Capture the cell that displays the provided text and extract its (x, y) central coordinate. 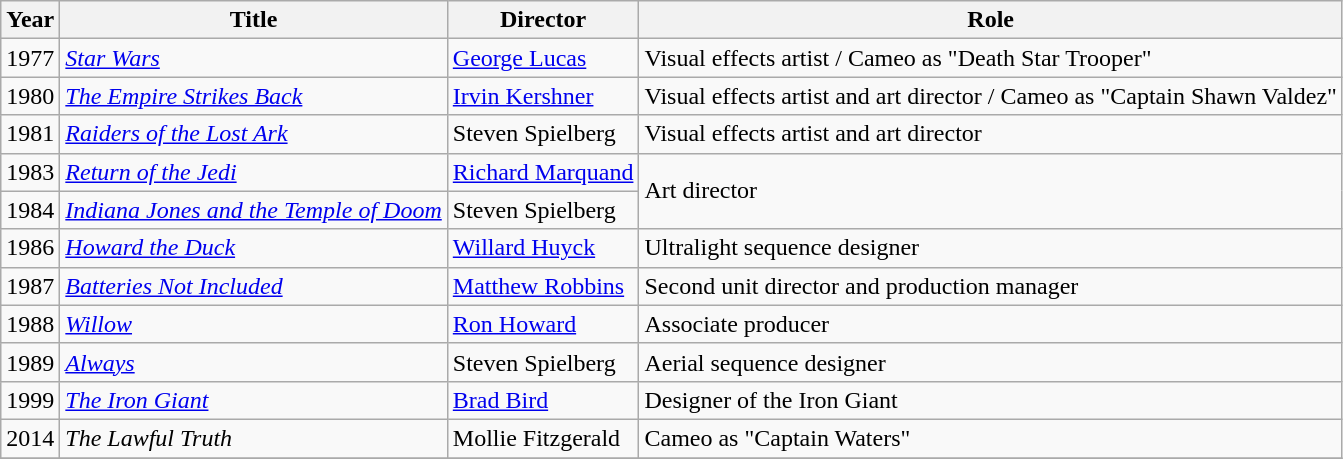
Associate producer (990, 324)
Matthew Robbins (543, 286)
Ron Howard (543, 324)
Visual effects artist and art director (990, 134)
The Lawful Truth (254, 438)
1989 (30, 362)
Designer of the Iron Giant (990, 400)
Art director (990, 191)
1983 (30, 172)
1981 (30, 134)
Willard Huyck (543, 248)
George Lucas (543, 58)
1986 (30, 248)
1988 (30, 324)
1984 (30, 210)
Brad Bird (543, 400)
Cameo as "Captain Waters" (990, 438)
The Iron Giant (254, 400)
Year (30, 20)
Ultralight sequence designer (990, 248)
Always (254, 362)
Richard Marquand (543, 172)
Return of the Jedi (254, 172)
1980 (30, 96)
1987 (30, 286)
Aerial sequence designer (990, 362)
Visual effects artist / Cameo as "Death Star Trooper" (990, 58)
Second unit director and production manager (990, 286)
Title (254, 20)
Irvin Kershner (543, 96)
Visual effects artist and art director / Cameo as "Captain Shawn Valdez" (990, 96)
Director (543, 20)
1977 (30, 58)
2014 (30, 438)
Mollie Fitzgerald (543, 438)
Batteries Not Included (254, 286)
Star Wars (254, 58)
Raiders of the Lost Ark (254, 134)
Role (990, 20)
The Empire Strikes Back (254, 96)
1999 (30, 400)
Howard the Duck (254, 248)
Willow (254, 324)
Indiana Jones and the Temple of Doom (254, 210)
